Return [X, Y] of the center of cell containing provided text 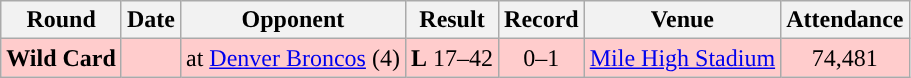
Attendance [845, 20]
Mile High Stadium [682, 58]
Opponent [292, 20]
Wild Card [62, 58]
Result [452, 20]
Date [150, 20]
L 17–42 [452, 58]
Record [542, 20]
0–1 [542, 58]
Venue [682, 20]
Round [62, 20]
74,481 [845, 58]
at Denver Broncos (4) [292, 58]
